Search for the cell housing the specified text and yield its (X, Y) center coordinate. 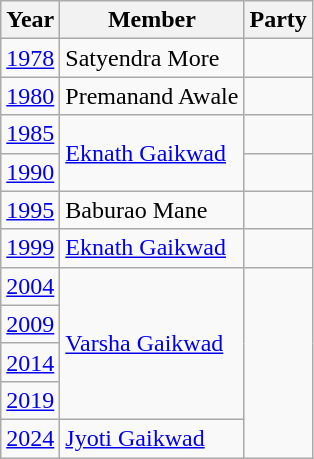
Baburao Mane (152, 210)
1990 (30, 172)
2019 (30, 400)
Satyendra More (152, 58)
Year (30, 20)
1995 (30, 210)
Party (278, 20)
Premanand Awale (152, 96)
1985 (30, 134)
2009 (30, 324)
2014 (30, 362)
1999 (30, 248)
Jyoti Gaikwad (152, 438)
Varsha Gaikwad (152, 343)
1980 (30, 96)
2024 (30, 438)
1978 (30, 58)
2004 (30, 286)
Member (152, 20)
